Locate the cell with the specified text and output its (X, Y) center coordinate. 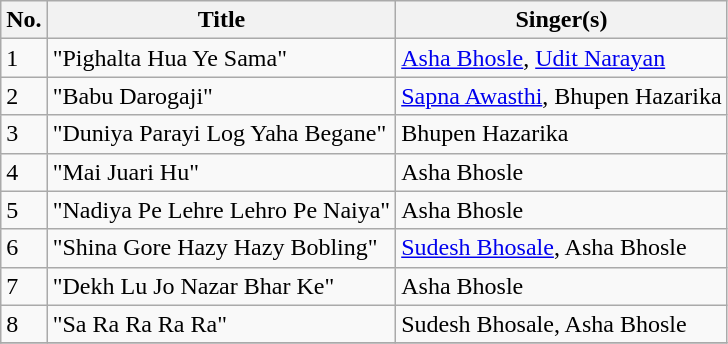
4 (24, 172)
2 (24, 96)
5 (24, 210)
"Duniya Parayi Log Yaha Begane" (222, 134)
"Dekh Lu Jo Nazar Bhar Ke" (222, 286)
"Sa Ra Ra Ra Ra" (222, 324)
Asha Bhosle, Udit Narayan (562, 58)
Title (222, 20)
"Babu Darogaji" (222, 96)
Singer(s) (562, 20)
"Nadiya Pe Lehre Lehro Pe Naiya" (222, 210)
"Pighalta Hua Ye Sama" (222, 58)
"Mai Juari Hu" (222, 172)
No. (24, 20)
Bhupen Hazarika (562, 134)
"Shina Gore Hazy Hazy Bobling" (222, 248)
7 (24, 286)
8 (24, 324)
1 (24, 58)
Sapna Awasthi, Bhupen Hazarika (562, 96)
3 (24, 134)
6 (24, 248)
